Detect which cell encompasses the target text, then output its [X, Y] center coordinate. 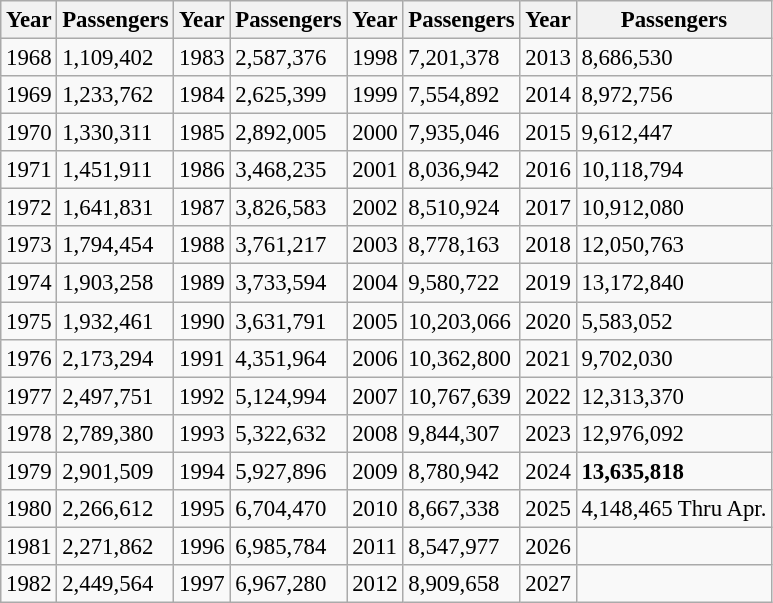
1990 [202, 321]
3,761,217 [288, 245]
4,148,465 Thru Apr. [674, 509]
2026 [548, 546]
2006 [375, 358]
2,789,380 [116, 433]
12,976,092 [674, 433]
2010 [375, 509]
3,733,594 [288, 283]
1982 [29, 584]
6,704,470 [288, 509]
5,124,994 [288, 396]
1,903,258 [116, 283]
2000 [375, 133]
2017 [548, 208]
2,271,862 [116, 546]
9,580,722 [462, 283]
5,322,632 [288, 433]
2020 [548, 321]
1996 [202, 546]
2,587,376 [288, 58]
2,497,751 [116, 396]
2002 [375, 208]
1988 [202, 245]
2018 [548, 245]
1991 [202, 358]
13,635,818 [674, 471]
2013 [548, 58]
8,547,977 [462, 546]
1,641,831 [116, 208]
1973 [29, 245]
12,050,763 [674, 245]
1989 [202, 283]
1972 [29, 208]
2008 [375, 433]
1,794,454 [116, 245]
4,351,964 [288, 358]
8,909,658 [462, 584]
9,612,447 [674, 133]
1983 [202, 58]
1993 [202, 433]
2,449,564 [116, 584]
10,362,800 [462, 358]
8,510,924 [462, 208]
1,932,461 [116, 321]
2,173,294 [116, 358]
8,778,163 [462, 245]
1971 [29, 170]
2027 [548, 584]
2007 [375, 396]
8,036,942 [462, 170]
1987 [202, 208]
1969 [29, 95]
2001 [375, 170]
6,967,280 [288, 584]
13,172,840 [674, 283]
1999 [375, 95]
2,625,399 [288, 95]
1998 [375, 58]
7,201,378 [462, 58]
2022 [548, 396]
1975 [29, 321]
10,203,066 [462, 321]
1981 [29, 546]
2024 [548, 471]
1977 [29, 396]
9,702,030 [674, 358]
8,972,756 [674, 95]
1986 [202, 170]
1995 [202, 509]
1985 [202, 133]
2003 [375, 245]
8,686,530 [674, 58]
8,667,338 [462, 509]
9,844,307 [462, 433]
2025 [548, 509]
1980 [29, 509]
2005 [375, 321]
10,767,639 [462, 396]
1968 [29, 58]
1978 [29, 433]
7,935,046 [462, 133]
2021 [548, 358]
2009 [375, 471]
12,313,370 [674, 396]
2,901,509 [116, 471]
1997 [202, 584]
2016 [548, 170]
1992 [202, 396]
2014 [548, 95]
1984 [202, 95]
2011 [375, 546]
10,118,794 [674, 170]
1976 [29, 358]
5,927,896 [288, 471]
3,826,583 [288, 208]
2012 [375, 584]
2015 [548, 133]
1974 [29, 283]
2023 [548, 433]
6,985,784 [288, 546]
1,109,402 [116, 58]
7,554,892 [462, 95]
1,451,911 [116, 170]
3,631,791 [288, 321]
1970 [29, 133]
2019 [548, 283]
1979 [29, 471]
8,780,942 [462, 471]
5,583,052 [674, 321]
1,330,311 [116, 133]
3,468,235 [288, 170]
2,892,005 [288, 133]
1,233,762 [116, 95]
2004 [375, 283]
10,912,080 [674, 208]
1994 [202, 471]
2,266,612 [116, 509]
